Return (x, y) of the center of cell containing provided text 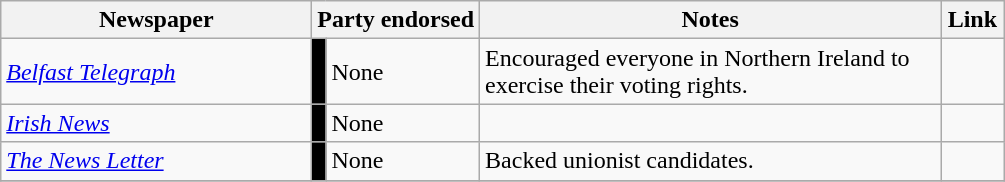
Backed unionist candidates. (710, 161)
Belfast Telegraph (156, 72)
The News Letter (156, 161)
Party endorsed (396, 20)
Notes (710, 20)
Irish News (156, 123)
Link (973, 20)
Encouraged everyone in Northern Ireland to exercise their voting rights. (710, 72)
Newspaper (156, 20)
